Provide the (X, Y) coordinate of the cell's center where the given text is located.  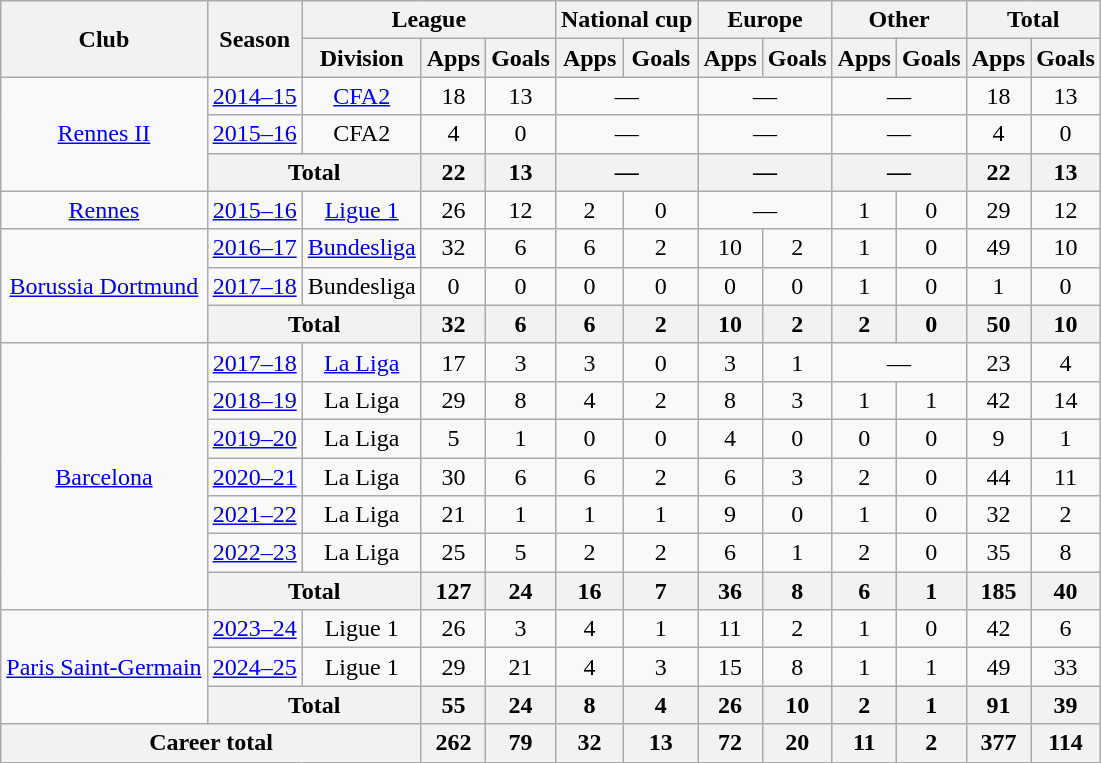
Season (254, 39)
114 (1066, 743)
185 (998, 591)
39 (1066, 705)
50 (998, 324)
72 (730, 743)
55 (453, 705)
2018–19 (254, 400)
35 (998, 553)
44 (998, 477)
Europe (765, 20)
25 (453, 553)
262 (453, 743)
Barcelona (104, 476)
2019–20 (254, 438)
36 (730, 591)
40 (1066, 591)
Borussia Dortmund (104, 286)
7 (661, 591)
Division (362, 58)
33 (1066, 667)
14 (1066, 400)
79 (521, 743)
2014–15 (254, 96)
Other (899, 20)
16 (589, 591)
17 (453, 362)
National cup (626, 20)
2021–22 (254, 515)
2024–25 (254, 667)
30 (453, 477)
23 (998, 362)
2016–17 (254, 248)
League (428, 20)
Paris Saint-Germain (104, 667)
127 (453, 591)
Club (104, 39)
Career total (211, 743)
20 (797, 743)
2023–24 (254, 629)
91 (998, 705)
Rennes (104, 210)
2020–21 (254, 477)
15 (730, 667)
Rennes II (104, 134)
377 (998, 743)
2022–23 (254, 553)
